Provide the [x, y] coordinate of the cell's center where the given text is located.  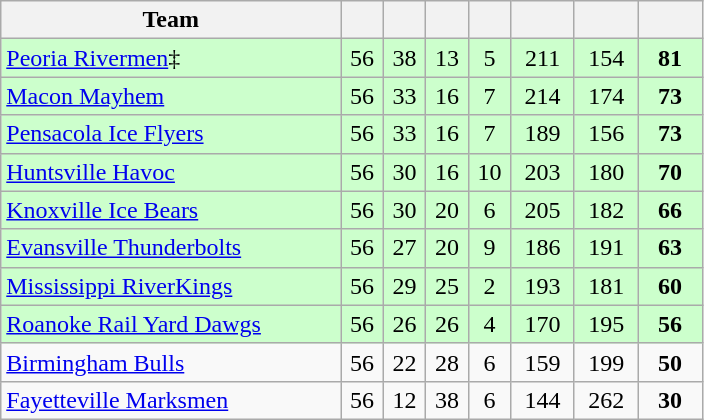
66 [670, 210]
25 [447, 286]
10 [489, 172]
181 [606, 286]
186 [543, 248]
9 [489, 248]
2 [489, 286]
Roanoke Rail Yard Dawgs [171, 324]
211 [543, 58]
81 [670, 58]
70 [670, 172]
144 [543, 400]
170 [543, 324]
50 [670, 362]
Mississippi RiverKings [171, 286]
189 [543, 134]
180 [606, 172]
Fayetteville Marksmen [171, 400]
Macon Mayhem [171, 96]
193 [543, 286]
154 [606, 58]
156 [606, 134]
195 [606, 324]
Team [171, 20]
203 [543, 172]
159 [543, 362]
27 [404, 248]
28 [447, 362]
Evansville Thunderbolts [171, 248]
29 [404, 286]
205 [543, 210]
13 [447, 58]
63 [670, 248]
191 [606, 248]
22 [404, 362]
199 [606, 362]
Birmingham Bulls [171, 362]
Huntsville Havoc [171, 172]
12 [404, 400]
174 [606, 96]
60 [670, 286]
Peoria Rivermen‡ [171, 58]
5 [489, 58]
Knoxville Ice Bears [171, 210]
182 [606, 210]
262 [606, 400]
214 [543, 96]
4 [489, 324]
Pensacola Ice Flyers [171, 134]
